Search for the cell housing the specified text and yield its (X, Y) center coordinate. 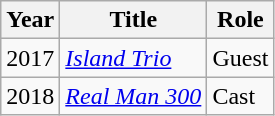
Real Man 300 (134, 96)
Cast (240, 96)
Island Trio (134, 58)
Year (30, 20)
Guest (240, 58)
2018 (30, 96)
2017 (30, 58)
Title (134, 20)
Role (240, 20)
